Pinpoint the cell where the given text exists, returning its (X, Y) midpoint coordinate. 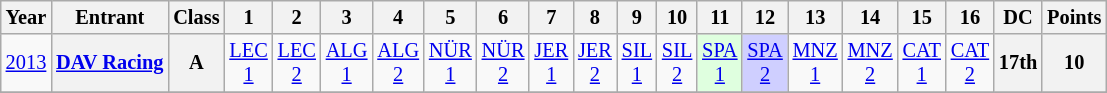
5 (450, 17)
15 (922, 17)
7 (551, 17)
Year (26, 17)
13 (816, 17)
LEC1 (248, 63)
MNZ1 (816, 63)
14 (870, 17)
MNZ2 (870, 63)
17th (1018, 63)
SIL2 (677, 63)
Points (1074, 17)
DAV Racing (110, 63)
DC (1018, 17)
NÜR1 (450, 63)
SPA2 (764, 63)
LEC2 (297, 63)
16 (970, 17)
JER2 (595, 63)
9 (637, 17)
11 (720, 17)
ALG2 (398, 63)
6 (504, 17)
8 (595, 17)
Entrant (110, 17)
CAT2 (970, 63)
ALG1 (347, 63)
Class (196, 17)
SIL1 (637, 63)
3 (347, 17)
2 (297, 17)
12 (764, 17)
4 (398, 17)
NÜR2 (504, 63)
JER1 (551, 63)
1 (248, 17)
2013 (26, 63)
CAT1 (922, 63)
SPA1 (720, 63)
A (196, 63)
